Find where the given text appears and provide that cell's center as (X, Y) coordinate. 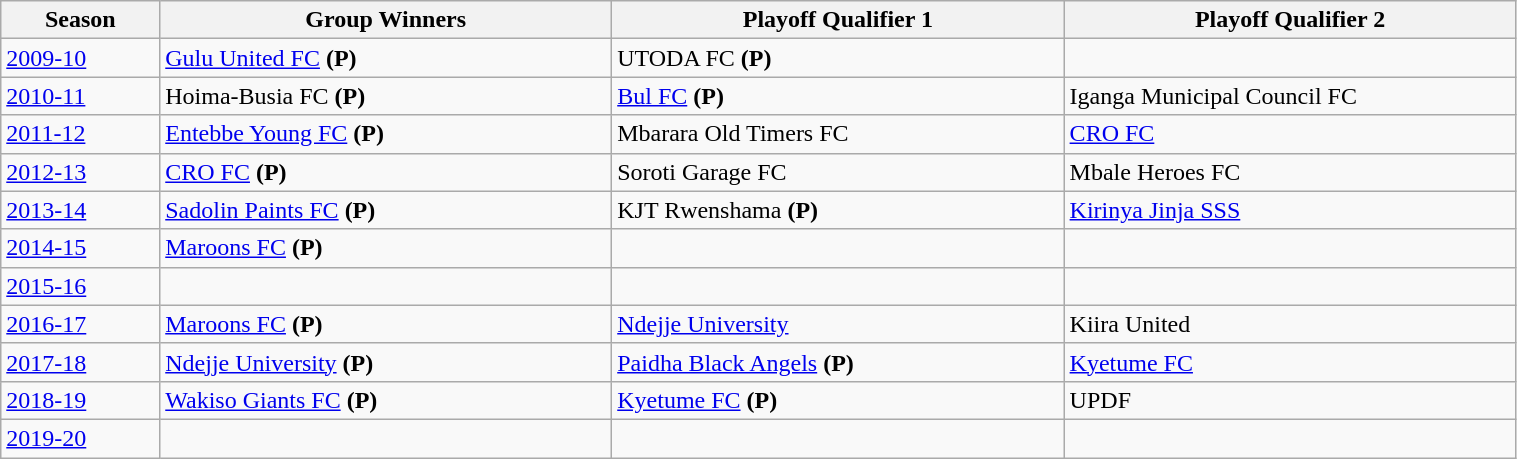
2014-15 (80, 248)
Soroti Garage FC (838, 172)
2009-10 (80, 58)
Ndejje University (838, 324)
Kirinya Jinja SSS (1290, 210)
2011-12 (80, 134)
UTODA FC (P) (838, 58)
Kyetume FC (1290, 362)
2013-14 (80, 210)
2019-20 (80, 438)
2018-19 (80, 400)
2010-11 (80, 96)
Group Winners (386, 20)
CRO FC (P) (386, 172)
Wakiso Giants FC (P) (386, 400)
2017-18 (80, 362)
KJT Rwenshama (P) (838, 210)
2012-13 (80, 172)
Mbale Heroes FC (1290, 172)
2015-16 (80, 286)
Mbarara Old Timers FC (838, 134)
Iganga Municipal Council FC (1290, 96)
Ndejje University (P) (386, 362)
Playoff Qualifier 2 (1290, 20)
Bul FC (P) (838, 96)
2016-17 (80, 324)
Kyetume FC (P) (838, 400)
Paidha Black Angels (P) (838, 362)
Sadolin Paints FC (P) (386, 210)
Gulu United FC (P) (386, 58)
Hoima-Busia FC (P) (386, 96)
Entebbe Young FC (P) (386, 134)
UPDF (1290, 400)
Playoff Qualifier 1 (838, 20)
CRO FC (1290, 134)
Season (80, 20)
Kiira United (1290, 324)
